From the cell containing the given text, extract its center point as [x, y] coordinate. 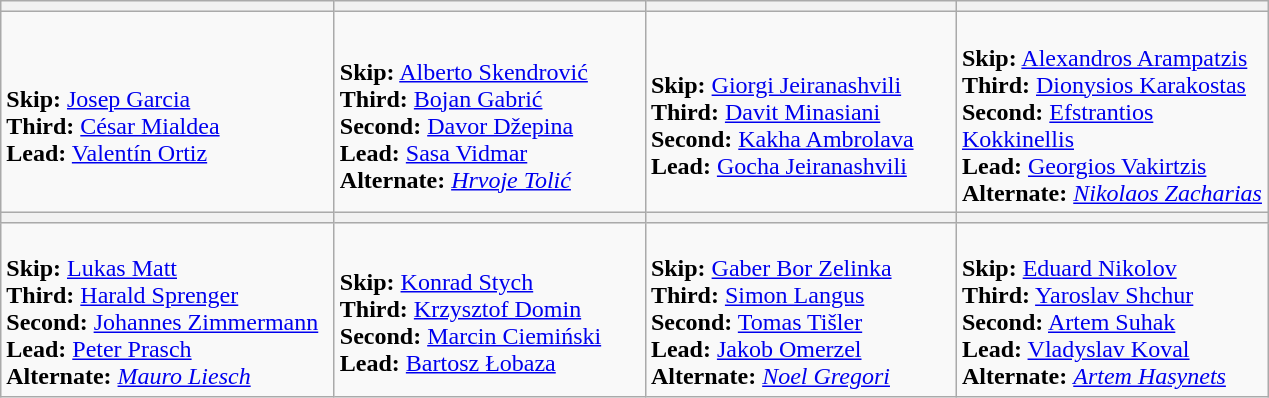
Skip: Josep Garcia Third: César Mialdea Lead: Valentín Ortiz [168, 112]
Skip: Konrad Stych Third: Krzysztof Domin Second: Marcin Ciemiński Lead: Bartosz Łobaza [490, 310]
Skip: Alexandros Arampatzis Third: Dionysios Karakostas Second: Efstrantios Kokkinellis Lead: Georgios Vakirtzis Alternate: Nikolaos Zacharias [1112, 112]
Skip: Eduard Nikolov Third: Yaroslav Shchur Second: Artem Suhak Lead: Vladyslav Koval Alternate: Artem Hasynets [1112, 310]
Skip: Gaber Bor Zelinka Third: Simon Langus Second: Tomas Tišler Lead: Jakob Omerzel Alternate: Noel Gregori [800, 310]
Skip: Lukas Matt Third: Harald Sprenger Second: Johannes Zimmermann Lead: Peter Prasch Alternate: Mauro Liesch [168, 310]
Skip: Alberto Skendrović Third: Bojan Gabrić Second: Davor Džepina Lead: Sasa Vidmar Alternate: Hrvoje Tolić [490, 112]
Skip: Giorgi Jeiranashvili Third: Davit Minasiani Second: Kakha Ambrolava Lead: Gocha Jeiranashvili [800, 112]
